Determine the [X, Y] coordinate at the center of the cell enclosing the given text.  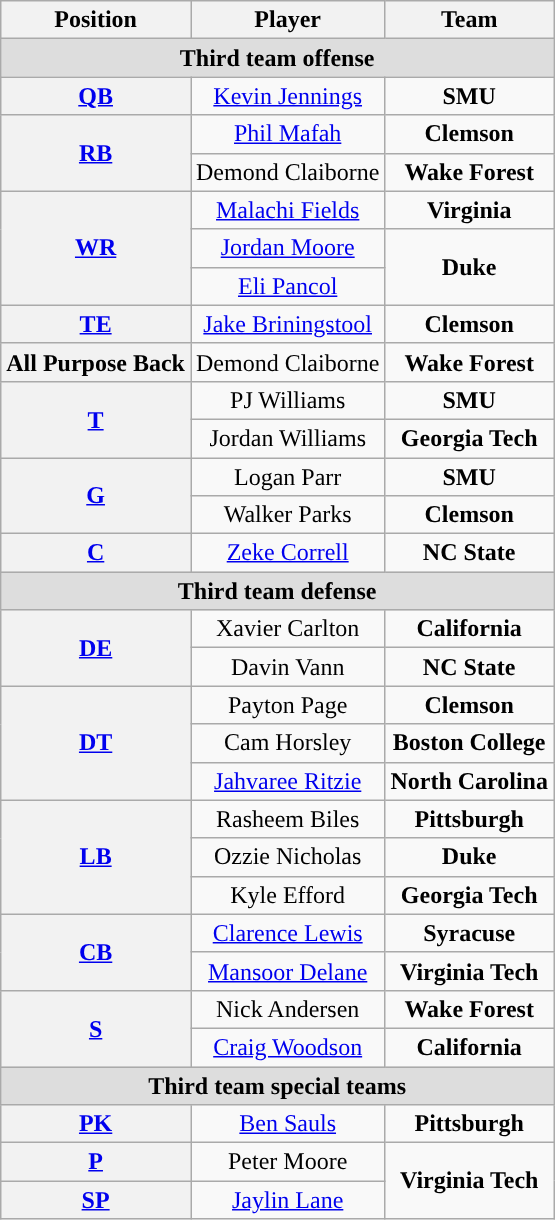
G [96, 496]
C [96, 553]
Rasheem Biles [287, 819]
Third team offense [278, 58]
QB [96, 96]
P [96, 1162]
Virginia [470, 210]
Ben Sauls [287, 1124]
Third team special teams [278, 1085]
CB [96, 952]
Malachi Fields [287, 210]
Jaylin Lane [287, 1200]
North Carolina [470, 781]
Kevin Jennings [287, 96]
Boston College [470, 743]
PJ Williams [287, 400]
Ozzie Nicholas [287, 857]
Team [470, 20]
Clarence Lewis [287, 933]
SP [96, 1200]
Logan Parr [287, 477]
Position [96, 20]
Xavier Carlton [287, 629]
Zeke Correll [287, 553]
Cam Horsley [287, 743]
Craig Woodson [287, 1047]
Mansoor Delane [287, 971]
WR [96, 248]
RB [96, 153]
TE [96, 324]
Third team defense [278, 591]
Jordan Williams [287, 438]
Walker Parks [287, 515]
DT [96, 743]
Jake Briningstool [287, 324]
Nick Andersen [287, 1009]
Player [287, 20]
Kyle Efford [287, 895]
Phil Mafah [287, 134]
Eli Pancol [287, 286]
PK [96, 1124]
Peter Moore [287, 1162]
Syracuse [470, 933]
All Purpose Back [96, 362]
Davin Vann [287, 667]
Payton Page [287, 705]
DE [96, 648]
LB [96, 857]
S [96, 1028]
T [96, 419]
Jahvaree Ritzie [287, 781]
Jordan Moore [287, 248]
